Scan for the cell matching the given text and deliver its [X, Y] coordinate at center. 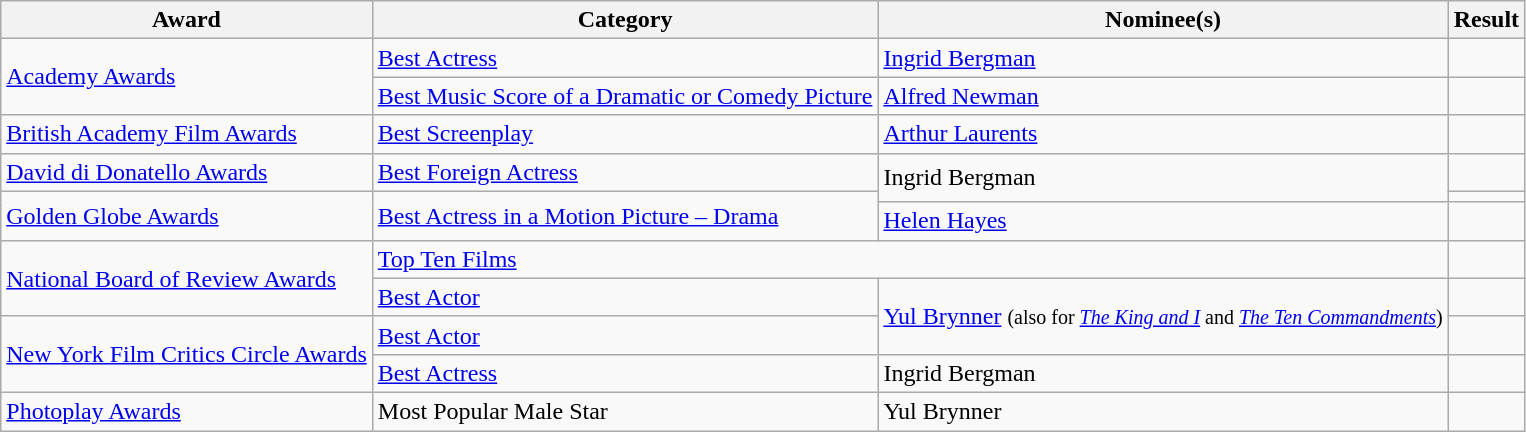
British Academy Film Awards [187, 134]
Golden Globe Awards [187, 216]
David di Donatello Awards [187, 172]
Top Ten Films [910, 259]
Nominee(s) [1163, 20]
Arthur Laurents [1163, 134]
Most Popular Male Star [625, 411]
Yul Brynner [1163, 411]
Best Actress in a Motion Picture – Drama [625, 216]
New York Film Critics Circle Awards [187, 354]
Helen Hayes [1163, 221]
Award [187, 20]
Yul Brynner (also for The King and I and The Ten Commandments) [1163, 316]
Best Foreign Actress [625, 172]
National Board of Review Awards [187, 278]
Photoplay Awards [187, 411]
Best Music Score of a Dramatic or Comedy Picture [625, 96]
Academy Awards [187, 77]
Best Screenplay [625, 134]
Result [1486, 20]
Category [625, 20]
Alfred Newman [1163, 96]
